Return the [X, Y] coordinate for the center point of the cell that contains the specified text.  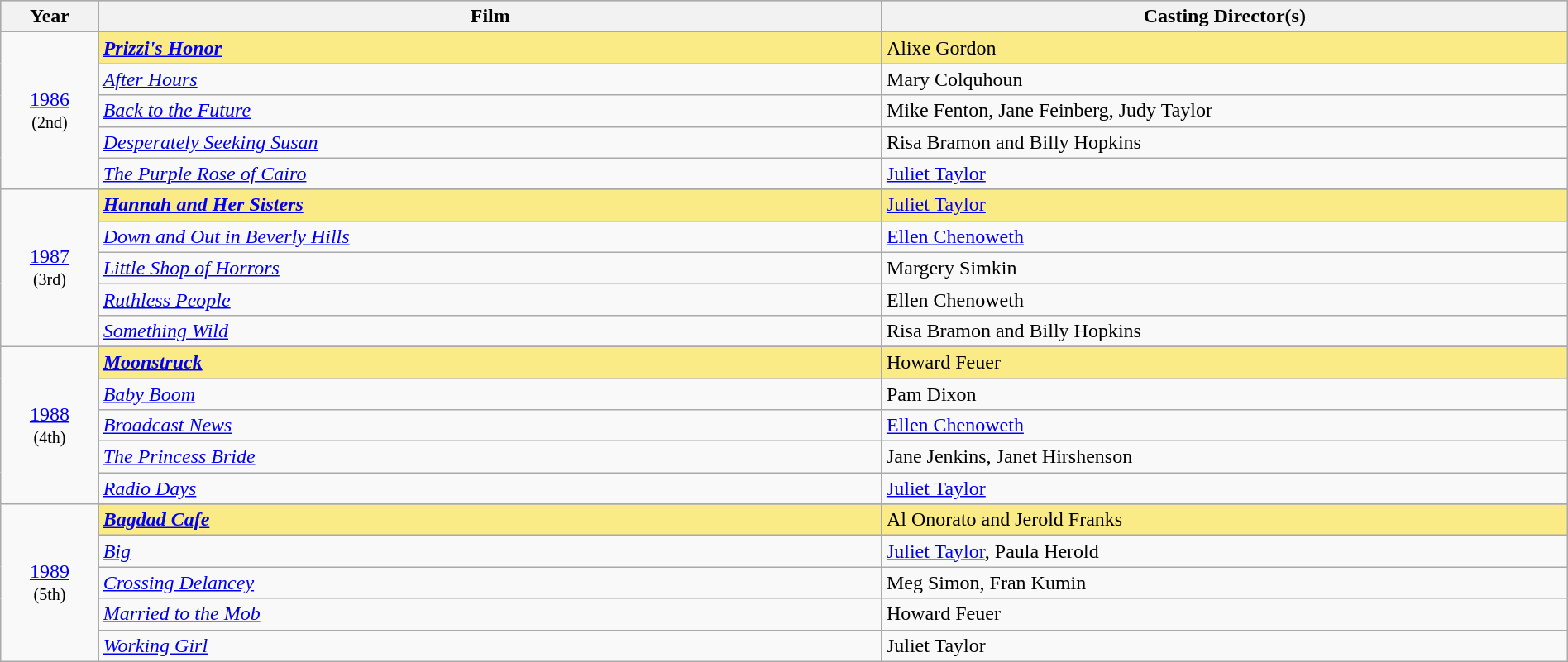
Bagdad Cafe [490, 520]
Al Onorato and Jerold Franks [1224, 520]
1986(2nd) [50, 111]
Mary Colquhoun [1224, 79]
Jane Jenkins, Janet Hirshenson [1224, 457]
Radio Days [490, 488]
Baby Boom [490, 394]
Back to the Future [490, 111]
Married to the Mob [490, 614]
Big [490, 551]
Alixe Gordon [1224, 48]
1987(3rd) [50, 268]
Prizzi's Honor [490, 48]
Pam Dixon [1224, 394]
Crossing Delancey [490, 583]
Desperately Seeking Susan [490, 142]
Little Shop of Horrors [490, 268]
Casting Director(s) [1224, 17]
Working Girl [490, 645]
Mike Fenton, Jane Feinberg, Judy Taylor [1224, 111]
Moonstruck [490, 362]
Juliet Taylor, Paula Herold [1224, 551]
Year [50, 17]
Hannah and Her Sisters [490, 205]
Margery Simkin [1224, 268]
Meg Simon, Fran Kumin [1224, 583]
Film [490, 17]
The Princess Bride [490, 457]
Broadcast News [490, 426]
1989(5th) [50, 583]
1988(4th) [50, 425]
Down and Out in Beverly Hills [490, 236]
After Hours [490, 79]
Ruthless People [490, 299]
Something Wild [490, 331]
The Purple Rose of Cairo [490, 174]
